Capture the cell that displays the provided text and extract its [X, Y] central coordinate. 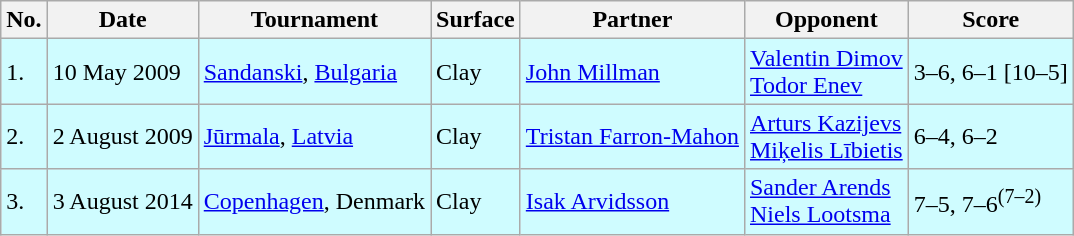
John Millman [632, 72]
Arturs Kazijevs Miķelis Lībietis [826, 136]
Score [990, 20]
Partner [632, 20]
7–5, 7–6(7–2) [990, 202]
Sandanski, Bulgaria [314, 72]
Copenhagen, Denmark [314, 202]
No. [24, 20]
1. [24, 72]
2 August 2009 [122, 136]
3. [24, 202]
10 May 2009 [122, 72]
Jūrmala, Latvia [314, 136]
Sander Arends Niels Lootsma [826, 202]
Isak Arvidsson [632, 202]
Tournament [314, 20]
3–6, 6–1 [10–5] [990, 72]
Opponent [826, 20]
Date [122, 20]
Valentin Dimov Todor Enev [826, 72]
Surface [476, 20]
3 August 2014 [122, 202]
Tristan Farron-Mahon [632, 136]
6–4, 6–2 [990, 136]
2. [24, 136]
